For the text-containing cell, return its midpoint in [X, Y] coordinate format. 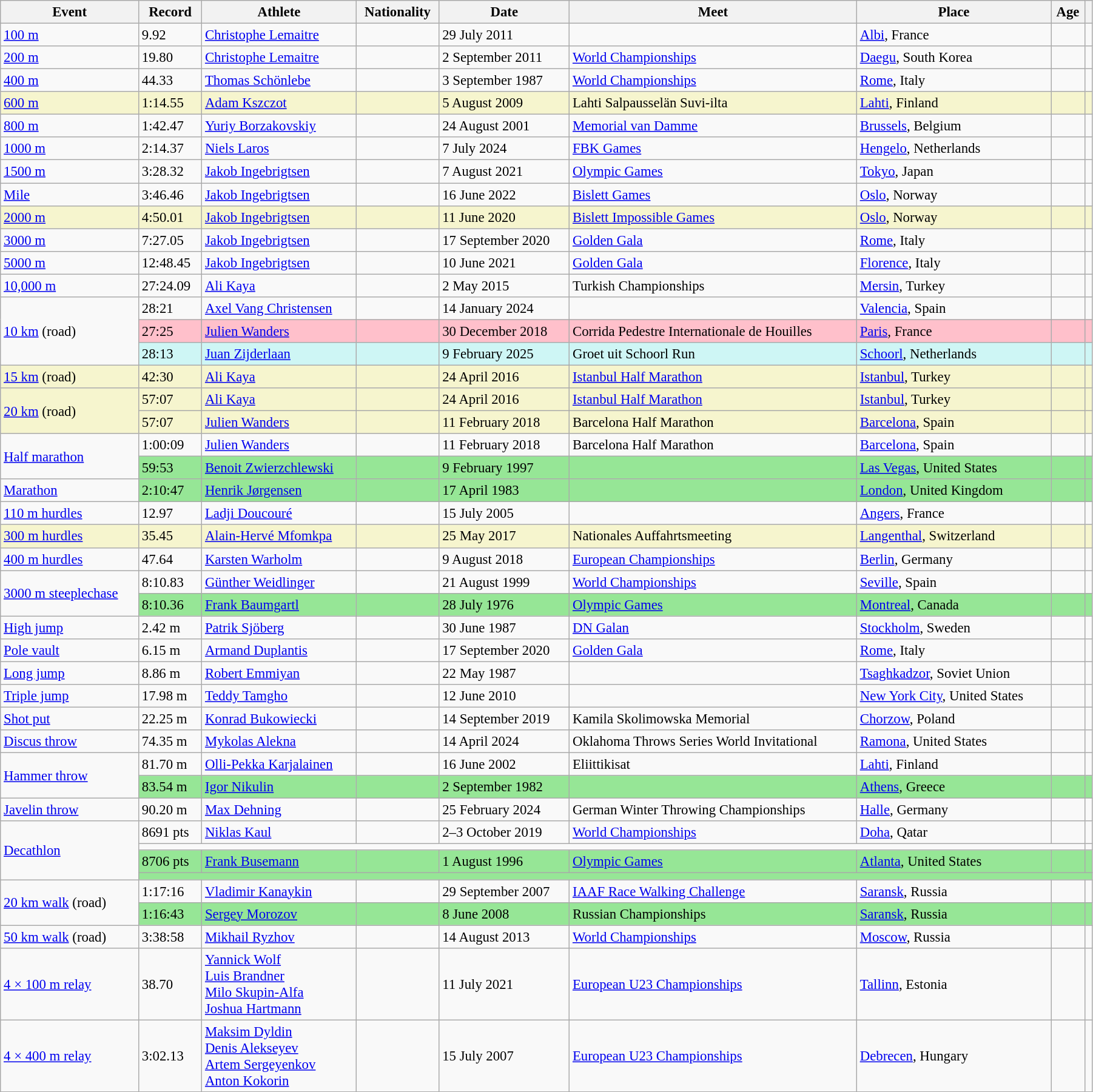
Meet [713, 12]
24 August 2001 [505, 126]
Atlanta, United States [953, 862]
Ladji Doucouré [279, 514]
Tokyo, Japan [953, 172]
14 September 2019 [505, 719]
Oklahoma Throws Series World Invitational [713, 742]
16 June 2002 [505, 765]
Hengelo, Netherlands [953, 149]
83.54 m [170, 787]
2.42 m [170, 628]
14 January 2024 [505, 309]
90.20 m [170, 810]
Frank Busemann [279, 862]
12 June 2010 [505, 696]
Memorial van Damme [713, 126]
27:24.09 [170, 286]
1 August 1996 [505, 862]
2000 m [70, 217]
8.86 m [170, 673]
25 February 2024 [505, 810]
25 May 2017 [505, 537]
Niels Laros [279, 149]
Florence, Italy [953, 263]
38.70 [170, 983]
Moscow, Russia [953, 937]
Corrida Pedestre Internationale de Houilles [713, 331]
11 July 2021 [505, 983]
Kamila Skolimowska Memorial [713, 719]
New York City, United States [953, 696]
Frank Baumgartl [279, 605]
Max Dehning [279, 810]
2 May 2015 [505, 286]
Turkish Championships [713, 286]
1:17:16 [170, 891]
Henrik Jørgensen [279, 491]
Daegu, South Korea [953, 58]
Stockholm, Sweden [953, 628]
Javelin throw [70, 810]
Bislett Games [713, 195]
9 August 2018 [505, 559]
400 m [70, 81]
600 m [70, 103]
3:38:58 [170, 937]
Place [953, 12]
1:00:09 [170, 445]
10 June 2021 [505, 263]
2 September 2011 [505, 58]
12:48.45 [170, 263]
8691 pts [170, 832]
29 July 2011 [505, 35]
8 June 2008 [505, 914]
2 September 1982 [505, 787]
9.92 [170, 35]
Bislett Impossible Games [713, 217]
Mile [70, 195]
Patrik Sjöberg [279, 628]
20 km walk (road) [70, 902]
4 × 100 m relay [70, 983]
12.97 [170, 514]
1500 m [70, 172]
28:21 [170, 309]
14 April 2024 [505, 742]
4:50.01 [170, 217]
100 m [70, 35]
Groet uit Schoorl Run [713, 354]
3:28.32 [170, 172]
Marathon [70, 491]
3 September 1987 [505, 81]
Eliittikisat [713, 765]
Decathlon [70, 850]
Russian Championships [713, 914]
Mersin, Turkey [953, 286]
3000 m steeplechase [70, 593]
16 June 2022 [505, 195]
Armand Duplantis [279, 651]
2:14.37 [170, 149]
Axel Vang Christensen [279, 309]
Karsten Warholm [279, 559]
7 August 2021 [505, 172]
German Winter Throwing Championships [713, 810]
7:27.05 [170, 240]
Juan Zijderlaan [279, 354]
6.15 m [170, 651]
Mikhail Ryzhov [279, 937]
Half marathon [70, 456]
15 July 2007 [505, 1056]
Schoorl, Netherlands [953, 354]
Event [70, 12]
Albi, France [953, 35]
Tallinn, Estonia [953, 983]
110 m hurdles [70, 514]
300 m hurdles [70, 537]
11 June 2020 [505, 217]
8:10.36 [170, 605]
IAAF Race Walking Challenge [713, 891]
22.25 m [170, 719]
7 July 2024 [505, 149]
9 February 1997 [505, 468]
Debrecen, Hungary [953, 1056]
8706 pts [170, 862]
Athlete [279, 12]
17 April 1983 [505, 491]
2–3 October 2019 [505, 832]
Nationality [398, 12]
8:10.83 [170, 582]
Alain-Hervé Mfomkpa [279, 537]
200 m [70, 58]
Record [170, 12]
1:14.55 [170, 103]
10,000 m [70, 286]
3000 m [70, 240]
Maksim DyldinDenis AlekseyevArtem SergeyenkovAnton Kokorin [279, 1056]
35.45 [170, 537]
Chorzow, Poland [953, 719]
5000 m [70, 263]
Pole vault [70, 651]
Seville, Spain [953, 582]
Age [1068, 12]
20 km (road) [70, 411]
3:46.46 [170, 195]
Ramona, United States [953, 742]
Günther Weidlinger [279, 582]
Triple jump [70, 696]
800 m [70, 126]
Teddy Tamgho [279, 696]
Niklas Kaul [279, 832]
28:13 [170, 354]
74.35 m [170, 742]
Adam Kszczot [279, 103]
Tsaghkadzor, Soviet Union [953, 673]
10 km (road) [70, 331]
FBK Games [713, 149]
22 May 1987 [505, 673]
Shot put [70, 719]
4 × 400 m relay [70, 1056]
Halle, Germany [953, 810]
81.70 m [170, 765]
30 December 2018 [505, 331]
Lahti Salpausselän Suvi-ilta [713, 103]
2:10:47 [170, 491]
15 km (road) [70, 377]
Benoit Zwierzchlewski [279, 468]
5 August 2009 [505, 103]
1:16:43 [170, 914]
1:42.47 [170, 126]
50 km walk (road) [70, 937]
Hammer throw [70, 776]
Valencia, Spain [953, 309]
Berlin, Germany [953, 559]
London, United Kingdom [953, 491]
Las Vegas, United States [953, 468]
Sergey Morozov [279, 914]
42:30 [170, 377]
Discus throw [70, 742]
59:53 [170, 468]
European Championships [713, 559]
Thomas Schönlebe [279, 81]
Langenthal, Switzerland [953, 537]
Yuriy Borzakovskiy [279, 126]
DN Galan [713, 628]
Paris, France [953, 331]
Konrad Bukowiecki [279, 719]
400 m hurdles [70, 559]
Yannick WolfLuis BrandnerMilo Skupin-AlfaJoshua Hartmann [279, 983]
Athens, Greece [953, 787]
Robert Emmiyan [279, 673]
27:25 [170, 331]
47.64 [170, 559]
29 September 2007 [505, 891]
21 August 1999 [505, 582]
Brussels, Belgium [953, 126]
17.98 m [170, 696]
3:02.13 [170, 1056]
Doha, Qatar [953, 832]
Montreal, Canada [953, 605]
Angers, France [953, 514]
Vladimir Kanaykin [279, 891]
Olli-Pekka Karjalainen [279, 765]
30 June 1987 [505, 628]
19.80 [170, 58]
Long jump [70, 673]
44.33 [170, 81]
Mykolas Alekna [279, 742]
High jump [70, 628]
Date [505, 12]
14 August 2013 [505, 937]
15 July 2005 [505, 514]
Igor Nikulin [279, 787]
28 July 1976 [505, 605]
1000 m [70, 149]
9 February 2025 [505, 354]
Nationales Auffahrtsmeeting [713, 537]
